Search for the cell housing the specified text and yield its [X, Y] center coordinate. 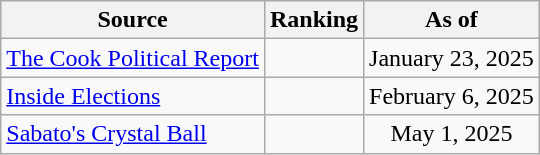
January 23, 2025 [452, 58]
February 6, 2025 [452, 96]
Ranking [314, 20]
As of [452, 20]
Source [133, 20]
Inside Elections [133, 96]
The Cook Political Report [133, 58]
Sabato's Crystal Ball [133, 134]
May 1, 2025 [452, 134]
